For the text-containing cell, return its midpoint in [x, y] coordinate format. 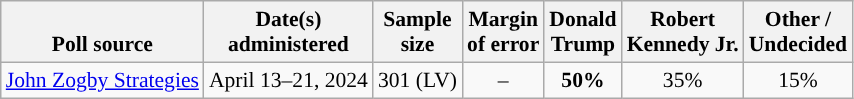
Marginof error [503, 32]
DonaldTrump [582, 32]
35% [683, 80]
John Zogby Strategies [102, 80]
Samplesize [418, 32]
15% [798, 80]
50% [582, 80]
RobertKennedy Jr. [683, 32]
301 (LV) [418, 80]
Other /Undecided [798, 32]
Poll source [102, 32]
Date(s)administered [288, 32]
– [503, 80]
April 13–21, 2024 [288, 80]
